Pinpoint the cell where the given text exists, returning its (x, y) midpoint coordinate. 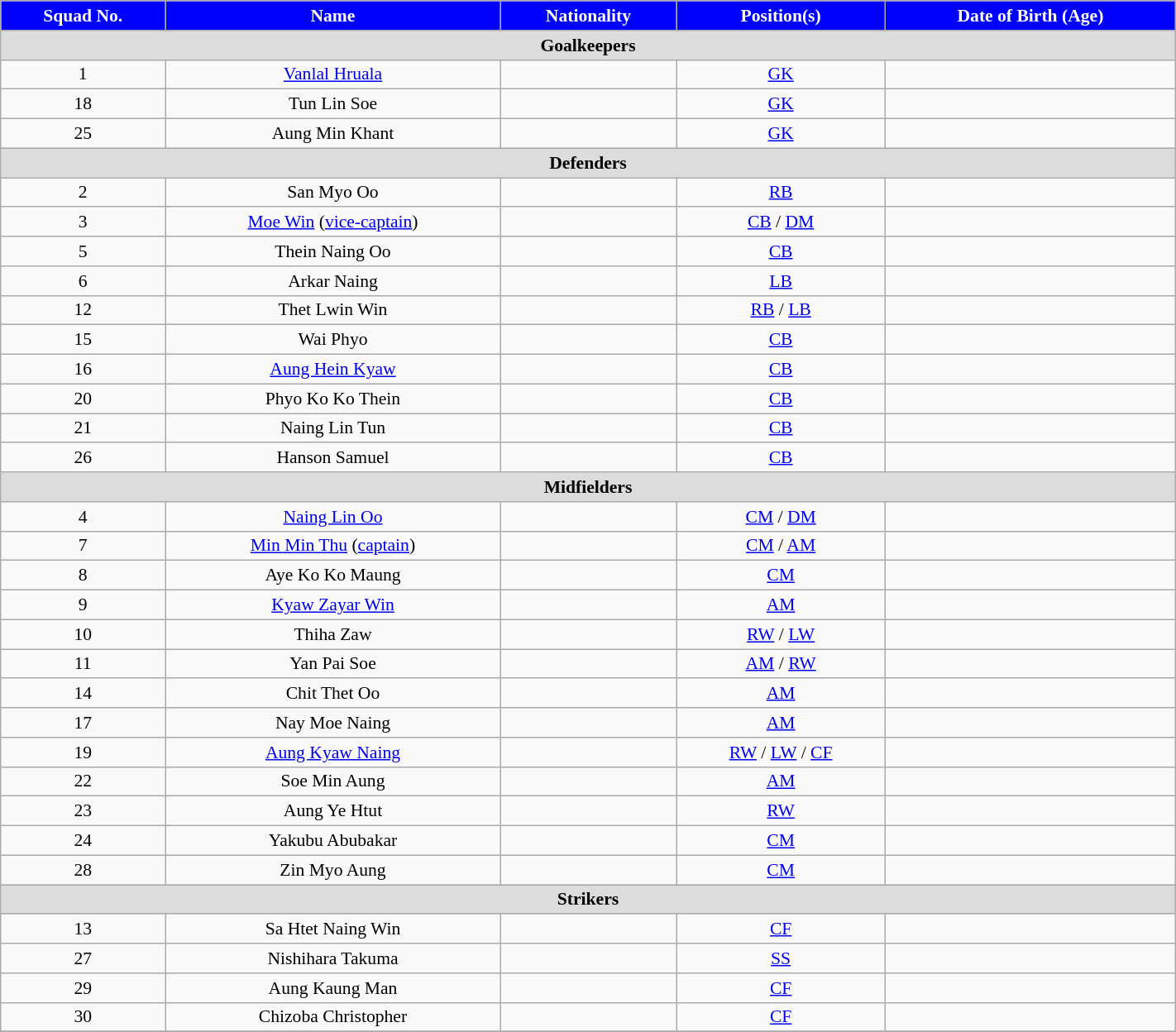
19 (83, 752)
Vanlal Hruala (332, 74)
RW (781, 811)
Thiha Zaw (332, 634)
15 (83, 340)
CM / AM (781, 546)
1 (83, 74)
Hanson Samuel (332, 458)
Midfielders (588, 487)
Arkar Naing (332, 281)
Aung Kaung Man (332, 988)
Naing Lin Oo (332, 517)
Aung Kyaw Naing (332, 752)
9 (83, 605)
Strikers (588, 900)
Yan Pai Soe (332, 664)
3 (83, 222)
23 (83, 811)
CB / DM (781, 222)
Thet Lwin Win (332, 310)
Goalkeepers (588, 45)
Sa Htet Naing Win (332, 929)
Nationality (588, 16)
Name (332, 16)
26 (83, 458)
RB (781, 193)
RW / LW (781, 634)
30 (83, 1017)
10 (83, 634)
Moe Win (vice-captain) (332, 222)
Naing Lin Tun (332, 428)
13 (83, 929)
22 (83, 781)
AM / RW (781, 664)
Position(s) (781, 16)
Phyo Ko Ko Thein (332, 399)
Zin Myo Aung (332, 870)
16 (83, 370)
LB (781, 281)
14 (83, 694)
RW / LW / CF (781, 752)
8 (83, 576)
12 (83, 310)
RB / LB (781, 310)
17 (83, 723)
7 (83, 546)
Aung Min Khant (332, 134)
6 (83, 281)
Tun Lin Soe (332, 104)
18 (83, 104)
Aung Ye Htut (332, 811)
SS (781, 958)
27 (83, 958)
Thein Naing Oo (332, 251)
21 (83, 428)
Chizoba Christopher (332, 1017)
San Myo Oo (332, 193)
4 (83, 517)
20 (83, 399)
28 (83, 870)
Nishihara Takuma (332, 958)
Yakubu Abubakar (332, 841)
25 (83, 134)
2 (83, 193)
Date of Birth (Age) (1030, 16)
Kyaw Zayar Win (332, 605)
Nay Moe Naing (332, 723)
Chit Thet Oo (332, 694)
24 (83, 841)
11 (83, 664)
Defenders (588, 163)
CM / DM (781, 517)
Squad No. (83, 16)
Aung Hein Kyaw (332, 370)
29 (83, 988)
5 (83, 251)
Aye Ko Ko Maung (332, 576)
Min Min Thu (captain) (332, 546)
Soe Min Aung (332, 781)
Wai Phyo (332, 340)
